Locate the cell with the specified text and output its (X, Y) center coordinate. 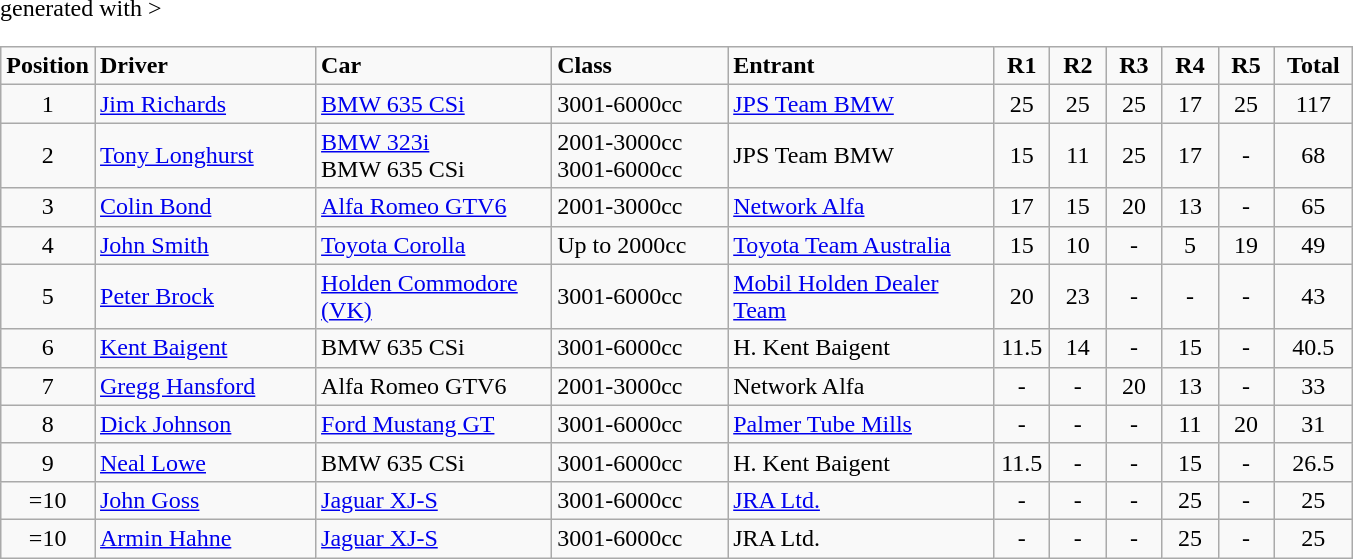
R2 (1078, 66)
R1 (1022, 66)
Toyota Team Australia (861, 245)
2 (48, 156)
4 (48, 245)
R5 (1246, 66)
65 (1314, 207)
R4 (1190, 66)
6 (48, 348)
Tony Longhurst (204, 156)
Position (48, 66)
68 (1314, 156)
Peter Brock (204, 296)
Up to 2000cc (640, 245)
10 (1078, 245)
23 (1078, 296)
26.5 (1314, 462)
31 (1314, 424)
Entrant (861, 66)
Gregg Hansford (204, 386)
Palmer Tube Mills (861, 424)
Holden Commodore (VK) (434, 296)
19 (1246, 245)
Toyota Corolla (434, 245)
3 (48, 207)
Dick Johnson (204, 424)
Driver (204, 66)
Mobil Holden Dealer Team (861, 296)
1 (48, 104)
Class (640, 66)
Car (434, 66)
Total (1314, 66)
14 (1078, 348)
Armin Hahne (204, 538)
Kent Baigent (204, 348)
40.5 (1314, 348)
Colin Bond (204, 207)
117 (1314, 104)
2001-3000cc3001-6000cc (640, 156)
Neal Lowe (204, 462)
33 (1314, 386)
Jim Richards (204, 104)
John Smith (204, 245)
43 (1314, 296)
Ford Mustang GT (434, 424)
BMW 323iBMW 635 CSi (434, 156)
9 (48, 462)
8 (48, 424)
49 (1314, 245)
R3 (1134, 66)
John Goss (204, 500)
7 (48, 386)
